Find where the given text appears and provide that cell's center as (X, Y) coordinate. 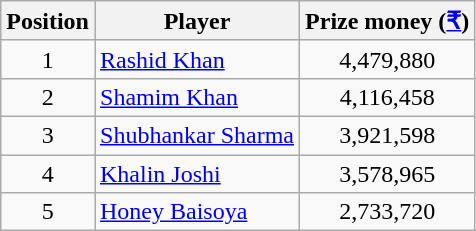
Position (48, 21)
2 (48, 97)
3,578,965 (388, 173)
4 (48, 173)
Rashid Khan (196, 59)
Player (196, 21)
1 (48, 59)
Honey Baisoya (196, 212)
4,479,880 (388, 59)
Khalin Joshi (196, 173)
3,921,598 (388, 135)
Prize money (₹) (388, 21)
4,116,458 (388, 97)
2,733,720 (388, 212)
Shubhankar Sharma (196, 135)
Shamim Khan (196, 97)
3 (48, 135)
5 (48, 212)
